Output the [X, Y] coordinate of the center of the cell containing the given text.  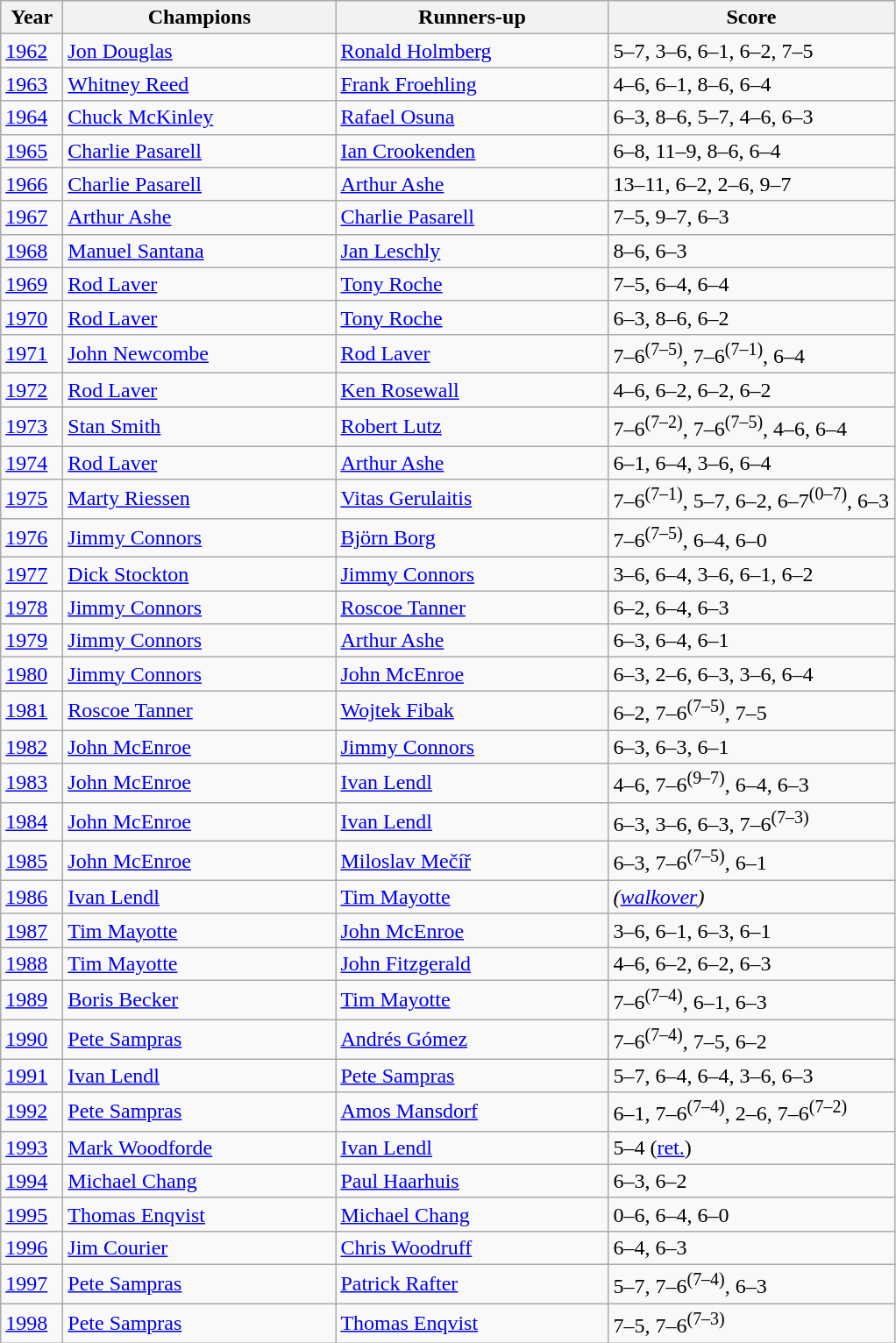
Rafael Osuna [472, 117]
13–11, 6–2, 2–6, 9–7 [751, 184]
Marty Riessen [200, 500]
Dick Stockton [200, 574]
John Fitzgerald [472, 963]
1984 [32, 822]
Jon Douglas [200, 51]
1991 [32, 1076]
Björn Borg [472, 538]
6–3, 8–6, 6–2 [751, 317]
Score [751, 18]
1981 [32, 710]
0–6, 6–4, 6–0 [751, 1214]
Chris Woodruff [472, 1247]
1986 [32, 897]
5–4 (ret.) [751, 1148]
6–2, 6–4, 6–3 [751, 608]
7–6(7–1), 5–7, 6–2, 6–7(0–7), 6–3 [751, 500]
1971 [32, 354]
3–6, 6–4, 3–6, 6–1, 6–2 [751, 574]
5–7, 7–6(7–4), 6–3 [751, 1283]
Boris Becker [200, 999]
1997 [32, 1283]
1974 [32, 463]
1969 [32, 284]
4–6, 7–6(9–7), 6–4, 6–3 [751, 784]
7–6(7–5), 7–6(7–1), 6–4 [751, 354]
6–3, 6–3, 6–1 [751, 747]
1993 [32, 1148]
(walkover) [751, 897]
Mark Woodforde [200, 1148]
Stan Smith [200, 426]
1979 [32, 641]
7–6(7–4), 6–1, 6–3 [751, 999]
1996 [32, 1247]
1985 [32, 861]
Whitney Reed [200, 84]
1982 [32, 747]
1972 [32, 390]
1965 [32, 151]
6–8, 11–9, 8–6, 6–4 [751, 151]
7–5, 6–4, 6–4 [751, 284]
4–6, 6–2, 6–2, 6–3 [751, 963]
6–1, 7–6(7–4), 2–6, 7–6(7–2) [751, 1112]
6–3, 6–2 [751, 1181]
Patrick Rafter [472, 1283]
1963 [32, 84]
Wojtek Fibak [472, 710]
1989 [32, 999]
Year [32, 18]
1988 [32, 963]
4–6, 6–1, 8–6, 6–4 [751, 84]
1962 [32, 51]
Ronald Holmberg [472, 51]
1995 [32, 1214]
Jim Courier [200, 1247]
1978 [32, 608]
Frank Froehling [472, 84]
6–1, 6–4, 3–6, 6–4 [751, 463]
6–2, 7–6(7–5), 7–5 [751, 710]
7–6(7–4), 7–5, 6–2 [751, 1040]
7–6(7–5), 6–4, 6–0 [751, 538]
Andrés Gómez [472, 1040]
1983 [32, 784]
Chuck McKinley [200, 117]
5–7, 3–6, 6–1, 6–2, 7–5 [751, 51]
Miloslav Mečíř [472, 861]
7–6(7–2), 7–6(7–5), 4–6, 6–4 [751, 426]
1992 [32, 1112]
1975 [32, 500]
6–3, 8–6, 5–7, 4–6, 6–3 [751, 117]
6–3, 3–6, 6–3, 7–6(7–3) [751, 822]
4–6, 6–2, 6–2, 6–2 [751, 390]
1990 [32, 1040]
Jan Leschly [472, 251]
Ken Rosewall [472, 390]
Manuel Santana [200, 251]
3–6, 6–1, 6–3, 6–1 [751, 930]
6–3, 2–6, 6–3, 3–6, 6–4 [751, 674]
1998 [32, 1324]
Ian Crookenden [472, 151]
1973 [32, 426]
Runners-up [472, 18]
1994 [32, 1181]
Champions [200, 18]
Paul Haarhuis [472, 1181]
6–3, 6–4, 6–1 [751, 641]
1968 [32, 251]
6–4, 6–3 [751, 1247]
1967 [32, 217]
Amos Mansdorf [472, 1112]
6–3, 7–6(7–5), 6–1 [751, 861]
1977 [32, 574]
7–5, 7–6(7–3) [751, 1324]
5–7, 6–4, 6–4, 3–6, 6–3 [751, 1076]
John Newcombe [200, 354]
7–5, 9–7, 6–3 [751, 217]
8–6, 6–3 [751, 251]
1964 [32, 117]
1966 [32, 184]
Vitas Gerulaitis [472, 500]
1987 [32, 930]
1980 [32, 674]
1976 [32, 538]
1970 [32, 317]
Robert Lutz [472, 426]
